Capture the cell that displays the provided text and extract its [X, Y] central coordinate. 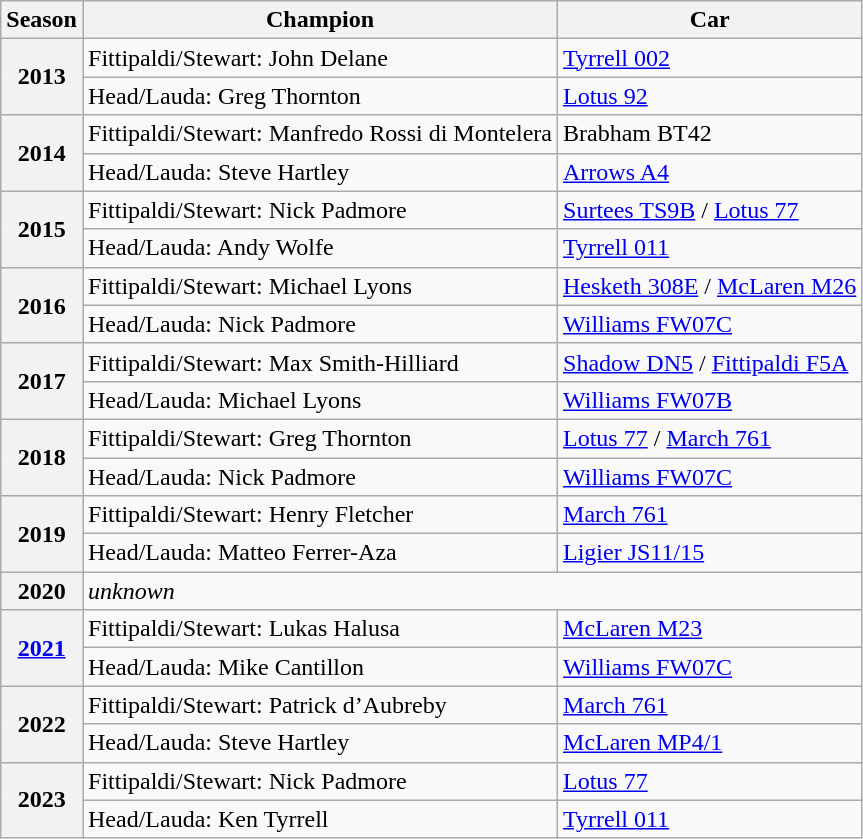
Surtees TS9B / Lotus 77 [710, 210]
2018 [42, 457]
Fittipaldi/Stewart: John Delane [320, 58]
Hesketh 308E / McLaren M26 [710, 286]
Head/Lauda: Andy Wolfe [320, 248]
Champion [320, 20]
Lotus 92 [710, 96]
Head/Lauda: Greg Thornton [320, 96]
2013 [42, 77]
2022 [42, 724]
Ligier JS11/15 [710, 553]
Fittipaldi/Stewart: Lukas Halusa [320, 629]
Arrows A4 [710, 172]
Fittipaldi/Stewart: Max Smith-Hilliard [320, 362]
Fittipaldi/Stewart: Manfredo Rossi di Montelera [320, 134]
Fittipaldi/Stewart: Henry Fletcher [320, 515]
Fittipaldi/Stewart: Michael Lyons [320, 286]
unknown [472, 591]
2016 [42, 305]
2014 [42, 153]
2021 [42, 648]
Fittipaldi/Stewart: Patrick d’Aubreby [320, 705]
McLaren M23 [710, 629]
Williams FW07B [710, 400]
Season [42, 20]
Head/Lauda: Mike Cantillon [320, 667]
2019 [42, 534]
2017 [42, 381]
Head/Lauda: Ken Tyrrell [320, 819]
Lotus 77 / March 761 [710, 438]
Shadow DN5 / Fittipaldi F5A [710, 362]
Lotus 77 [710, 781]
Car [710, 20]
Brabham BT42 [710, 134]
Fittipaldi/Stewart: Greg Thornton [320, 438]
Head/Lauda: Michael Lyons [320, 400]
2020 [42, 591]
2015 [42, 229]
Tyrrell 002 [710, 58]
McLaren MP4/1 [710, 743]
Head/Lauda: Matteo Ferrer-Aza [320, 553]
2023 [42, 800]
